Determine the [x, y] coordinate at the center of the cell enclosing the given text.  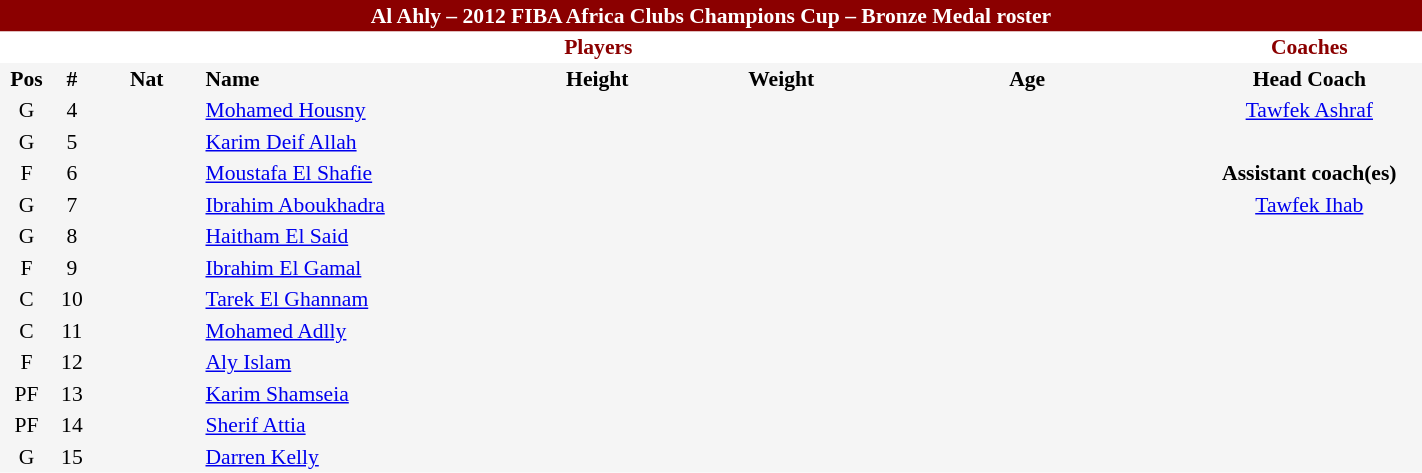
Sherif Attia [346, 426]
Ibrahim El Gamal [346, 268]
12 [72, 362]
10 [72, 300]
9 [72, 268]
Name [346, 79]
7 [72, 205]
Darren Kelly [346, 457]
Pos [26, 79]
Weight [782, 79]
Mohamed Adlly [346, 331]
Nat [147, 79]
4 [72, 110]
5 [72, 142]
Moustafa El Shafie [346, 174]
Coaches [1310, 48]
Tawfek Ashraf [1310, 110]
11 [72, 331]
Tarek El Ghannam [346, 300]
Karim Deif Allah [346, 142]
14 [72, 426]
Height [598, 79]
Aly Islam [346, 362]
8 [72, 236]
Haitham El Said [346, 236]
13 [72, 394]
15 [72, 457]
Karim Shamseia [346, 394]
Tawfek Ihab [1310, 205]
Ibrahim Aboukhadra [346, 205]
Players [598, 48]
Al Ahly – 2012 FIBA Africa Clubs Champions Cup – Bronze Medal roster [711, 16]
Assistant coach(es) [1310, 174]
6 [72, 174]
Age [1028, 79]
Mohamed Housny [346, 110]
Head Coach [1310, 79]
# [72, 79]
